Identify which cell holds the provided text, then report its [x, y] central coordinate. 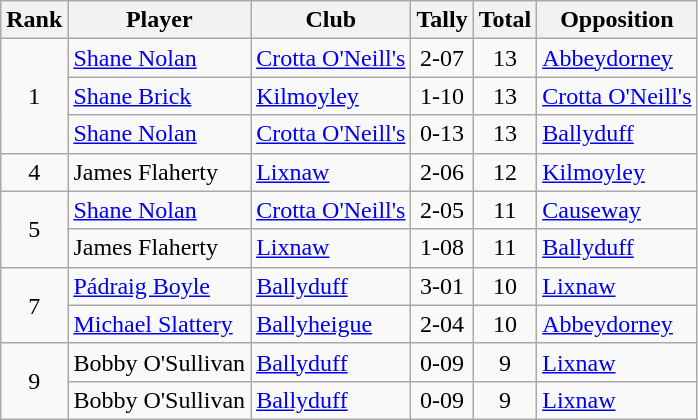
Total [505, 20]
1-08 [442, 248]
7 [34, 305]
1 [34, 96]
2-07 [442, 58]
Michael Slattery [160, 324]
Causeway [617, 210]
Tally [442, 20]
5 [34, 229]
Ballyheigue [331, 324]
0-13 [442, 134]
2-05 [442, 210]
4 [34, 172]
Pádraig Boyle [160, 286]
2-04 [442, 324]
Opposition [617, 20]
Player [160, 20]
2-06 [442, 172]
12 [505, 172]
Shane Brick [160, 96]
Club [331, 20]
1-10 [442, 96]
3-01 [442, 286]
Rank [34, 20]
